Capture the cell that displays the provided text and extract its [X, Y] central coordinate. 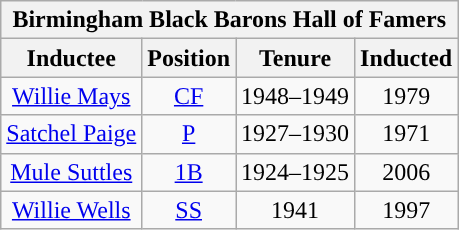
Satchel Paige [72, 134]
Tenure [296, 58]
Willie Mays [72, 96]
1927–1930 [296, 134]
1997 [406, 210]
SS [189, 210]
Willie Wells [72, 210]
Inductee [72, 58]
P [189, 134]
CF [189, 96]
1924–1925 [296, 172]
2006 [406, 172]
Birmingham Black Barons Hall of Famers [230, 20]
1971 [406, 134]
Mule Suttles [72, 172]
Position [189, 58]
1948–1949 [296, 96]
1B [189, 172]
Inducted [406, 58]
1979 [406, 96]
1941 [296, 210]
